Return the [X, Y] coordinate for the center point of the cell that contains the specified text.  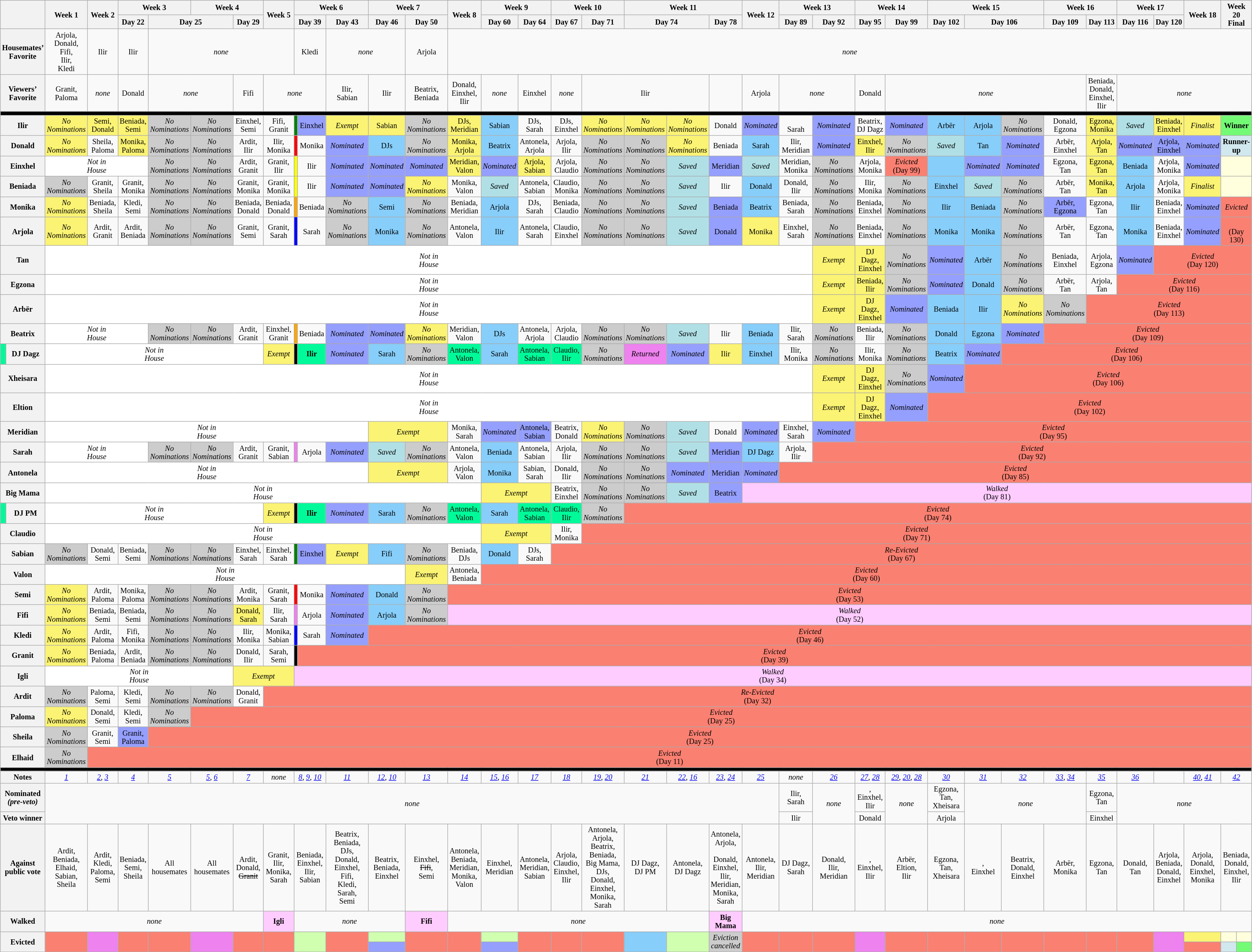
Beniada,Semi,Sheila [133, 867]
15, 16 [500, 777]
DJ Dagz,Sarah [796, 867]
Week 16 [1080, 7]
Donald,Granit [248, 696]
Antonela,Beniada,Meridian,Monika,Valon [464, 867]
Week 9 [516, 7]
Meridian,Monika [796, 166]
Beatrix,Einxhel [566, 493]
Day 29 [248, 22]
Week 18 [1203, 14]
Donald,Egzona [1065, 125]
Againstpublic vote [23, 867]
Beniada,Meridian [464, 207]
Xheisara [23, 378]
Re-Evicted(Day 67) [901, 554]
Antonela,Sarah [535, 231]
Granit [23, 655]
Monika,Sarah [464, 432]
Day 113 [1102, 22]
Week 6 [331, 7]
17 [535, 777]
Arbër,Einxhel [1065, 146]
Day 116 [1135, 22]
Day 43 [347, 22]
Ardit,Ilir [248, 146]
Notes [23, 777]
Evicted(Day 11) [670, 757]
Evicted(Day 92) [1032, 452]
18 [566, 777]
Beatrix,Beniada,Einxhel [387, 867]
Week 17 [1151, 7]
Antonela,Ilir,Meridian [760, 867]
23, 24 [726, 777]
Einxhel,Semi [248, 125]
Antonela,DJ Dagz [688, 867]
Beniada,Sarah [796, 207]
Arbër,Eltion,Ilir [906, 867]
21 [645, 777]
Week 14 [892, 7]
14 [464, 777]
Antonela [23, 472]
Donald,Ilir,Meridian [834, 867]
Beniada,DJs [464, 554]
Walked(Day 52) [850, 615]
4 [133, 777]
Granit,Ilir,Monika,Sarah [279, 867]
Arjola,Beniada,Donald,Einxhel [1169, 867]
Paloma,Semi [103, 696]
DJ PM [25, 513]
7 [248, 777]
Arbër,Egzona [1065, 207]
Evicted(Day 109) [1148, 334]
Paloma [23, 716]
Day 60 [500, 22]
Beatrix,DJ Dagz [870, 125]
Granit,Sabian [279, 452]
Week 3 [154, 7]
Day 64 [535, 22]
26 [834, 777]
22, 16 [688, 777]
Day 95 [870, 22]
Walked(Day 34) [773, 676]
Week 7 [408, 7]
Semi,Donald [103, 125]
36 [1135, 777]
Evicted(Day 71) [917, 533]
Evictioncancelled [726, 942]
Week 2 [103, 14]
Evicted(Day 39) [775, 655]
1 [66, 777]
Winner [1236, 125]
Evicted(Day 102) [1090, 407]
42 [1236, 777]
Arjola,Valon [464, 472]
Monika,Arjola [464, 146]
Week 12 [760, 14]
Walked(Day 81) [997, 493]
Evicted(Day 99) [906, 166]
35 [1102, 777]
Day 67 [566, 22]
Evicted(Day 95) [1054, 432]
Einxhel,Meridian [500, 867]
Ardit,Kledi,Paloma,Semi [103, 867]
Valon [23, 574]
Day 39 [310, 22]
Day 46 [387, 22]
Beniada,Paloma [103, 655]
Day 99 [906, 22]
Einxhel,Fifi,Semi [426, 867]
Ardit,Donald,Granit [248, 867]
Ilir,Sabian [347, 93]
Antonela,Meridian,Sabian [535, 867]
2, 3 [103, 777]
Antonela,Arjola,Beatrix,Beniada,Big Mama,DJs,Donald,Einxhel,Monika,Sarah [603, 867]
Egzona,Monika [1102, 125]
Sheila [23, 737]
Week 5 [279, 14]
Nominated(pre-veto) [23, 797]
Week 1 [66, 14]
Beatrix,Donald,Einxhel [1023, 867]
Day 92 [834, 22]
Day 78 [726, 22]
Day 89 [796, 22]
Evicted(Day 46) [810, 635]
Beniada,Sheila [103, 207]
Donald,Tan [1135, 867]
40, 41 [1203, 777]
13 [426, 777]
Fifi,Monika [133, 635]
5, 6 [212, 777]
11 [347, 777]
Antonela,Arjola,Donald,Einxhel,Ilir,Meridian,Monika,Sarah [726, 867]
Arjola,Egzona [1102, 260]
Beatrix,Beniada [426, 93]
12, 10 [387, 777]
Arjola,Claudio,Einxhel,Ilir [566, 867]
Day 25 [191, 22]
Week 11 [683, 7]
Day 74 [667, 22]
Runner-up [1236, 146]
Day 106 [1004, 22]
Arjola,Einxhel [1169, 146]
Beniada,Claudio [566, 207]
Day 22 [133, 22]
Antonela,Beniada [464, 574]
Day 102 [946, 22]
Evicted(Day 113) [1169, 309]
DJs,Meridian [464, 125]
Housemates’ Favorite [23, 52]
Beniada,Einxhel,Ilir,Sabian [310, 867]
Beatrix,Donald [566, 432]
Evicted(Day 74) [938, 513]
Arbër,Monika [1065, 867]
Week 10 [588, 7]
Day 71 [603, 22]
Week 13 [817, 7]
30 [946, 777]
Day 109 [1065, 22]
Arjola,Sabian [535, 166]
Einxhel,Granit [279, 334]
5 [169, 777]
Arjola,Donald,Einxhel,Monika [1203, 867]
Week 20Final [1236, 14]
Day 50 [426, 22]
Evicted(Day 116) [1184, 284]
Claudio,Monika [566, 186]
Ilir,Meridian [796, 146]
Week 15 [986, 7]
Returned [645, 354]
Evicted(Day 60) [867, 574]
25 [760, 777]
27, 28 [870, 777]
31 [983, 777]
Granit,Sheila [103, 186]
32 [1023, 777]
Fifi,Granit [279, 125]
Sabian,Sarah [535, 472]
Granit,Ilir [279, 166]
Monika,Tan [1102, 186]
8, 9, 10 [310, 777]
Ardit,Beniada,Elhaid,Sabian,Sheila [66, 867]
Einxhel,Ilir [870, 146]
Evicted(Day 85) [1015, 472]
Week 8 [464, 14]
(Day 130) [1236, 231]
Beatrix,Beniada,DJs,Donald,Einxhel,Fifi,Kledi,Sarah,Semi [347, 867]
DJs,Einxhel [566, 125]
Ardit,Monika [248, 594]
33, 34 [1065, 777]
Day 120 [1169, 22]
19, 20 [603, 777]
Evicted(Day 53) [850, 594]
Donald,Einxhel,Ilir [464, 93]
DJ Dagz,DJ PM [645, 867]
Donald,Sarah [248, 615]
Monika,Sabian [279, 635]
Arjola,Donald,Fifi,Ilir,Kledi [66, 52]
29, 20, 28 [906, 777]
Re-Evicted(Day 32) [757, 696]
Monika,Valon [464, 186]
Ardit [23, 696]
Claudio [23, 533]
Evicted(Day 120) [1203, 260]
Claudio,Einxhel [566, 231]
,Einxhel [983, 867]
Eltion [23, 407]
Veto winner [23, 818]
Sarah,Semi [279, 655]
Sheila,Paloma [103, 146]
Elhaid [23, 757]
Viewers’ Favorite [23, 93]
Week 4 [227, 7]
Walked [23, 921]
